Scan for the cell matching the given text and deliver its [X, Y] coordinate at center. 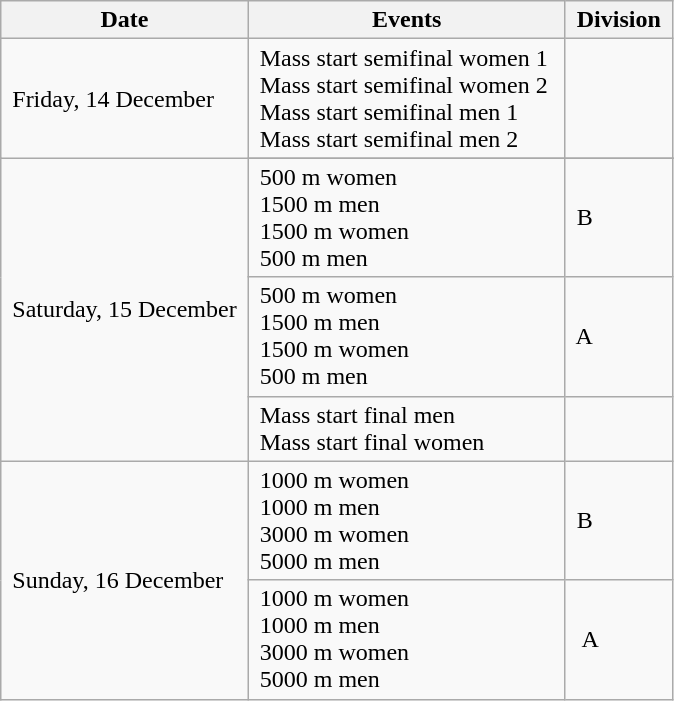
Mass start final men Mass start final women [406, 428]
Sunday, 16 December [124, 580]
Events [406, 20]
Date [124, 20]
Division [618, 20]
Saturday, 15 December [124, 310]
Friday, 14 December [124, 98]
Mass start semifinal women 1 Mass start semifinal women 2 Mass start semifinal men 1 Mass start semifinal men 2 [406, 98]
